Capture the cell that displays the provided text and extract its [X, Y] central coordinate. 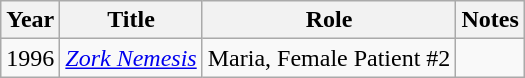
Title [131, 20]
Maria, Female Patient #2 [329, 58]
Zork Nemesis [131, 58]
Role [329, 20]
Year [30, 20]
Notes [490, 20]
1996 [30, 58]
